Determine the (X, Y) coordinate at the center of the cell enclosing the given text.  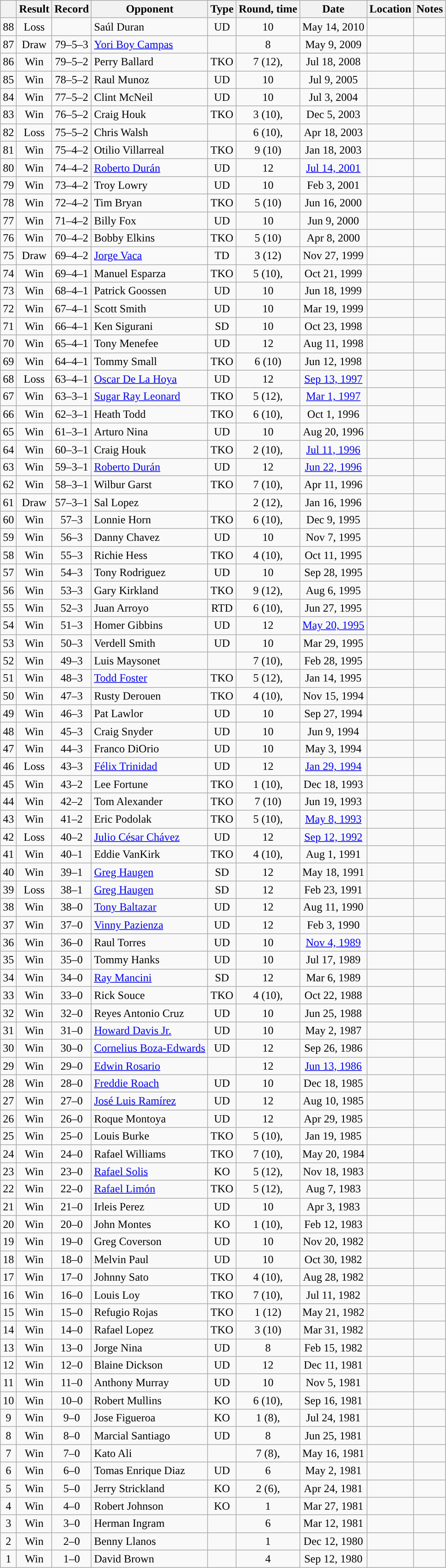
Danny Chavez (150, 538)
56–3 (72, 538)
66–4–1 (72, 326)
74–4–2 (72, 167)
Apr 18, 2003 (334, 132)
57–3 (72, 520)
39–1 (72, 872)
Scott Smith (150, 309)
Irleis Perez (150, 1207)
39 (8, 890)
Troy Lowry (150, 185)
54 (8, 626)
84 (8, 97)
Mar 31, 1982 (334, 1330)
40–2 (72, 837)
Aug 10, 1985 (334, 1101)
Rafael Limón (150, 1189)
Jun 18, 1999 (334, 291)
Otilio Villarreal (150, 150)
Juan Arroyo (150, 608)
May 2, 1987 (334, 1030)
Jorge Vaca (150, 256)
57–3–1 (72, 502)
Aug 7, 1983 (334, 1189)
Roque Montoya (150, 1119)
38–1 (72, 890)
Manuel Esparza (150, 273)
45 (8, 784)
31 (8, 1030)
63–3–1 (72, 397)
64 (8, 449)
38 (8, 907)
Sugar Ray Leonard (150, 397)
2 (10), (268, 449)
82 (8, 132)
23 (8, 1171)
Opponent (150, 9)
Apr 3, 1983 (334, 1207)
42–2 (72, 802)
54–3 (72, 573)
34 (8, 978)
Patrick Goossen (150, 291)
Jul 14, 2001 (334, 167)
71–4–2 (72, 221)
Julio César Chávez (150, 837)
Mar 19, 1999 (334, 309)
Jun 13, 1986 (334, 1066)
21 (8, 1207)
67–4–1 (72, 309)
Aug 28, 1982 (334, 1277)
Apr 8, 2000 (334, 238)
18–0 (72, 1259)
11–0 (72, 1383)
70–4–2 (72, 238)
65 (8, 432)
23–0 (72, 1171)
Location (391, 9)
Jun 19, 1993 (334, 802)
26 (8, 1119)
5–0 (72, 1488)
May 18, 1991 (334, 872)
10–0 (72, 1401)
85 (8, 80)
Reyes Antonio Cruz (150, 1013)
40 (8, 872)
May 3, 1994 (334, 749)
19 (8, 1242)
60–3–1 (72, 449)
16–0 (72, 1295)
62 (8, 484)
Tony Menefee (150, 344)
22 (8, 1189)
71 (8, 326)
Melvin Paul (150, 1259)
9–0 (72, 1418)
Sep 12, 1980 (334, 1559)
52 (8, 661)
Nov 27, 1999 (334, 256)
Craig Snyder (150, 731)
Mar 27, 1981 (334, 1506)
Dec 11, 1981 (334, 1365)
Yori Boy Campas (150, 44)
44–3 (72, 749)
Franco DiOrio (150, 749)
59–3–1 (72, 467)
13–0 (72, 1348)
11 (8, 1383)
Benny Llanos (150, 1541)
2 (8, 1541)
30–0 (72, 1048)
76–5–2 (72, 115)
75–5–2 (72, 132)
Sep 27, 1994 (334, 713)
Sep 28, 1995 (334, 573)
78 (8, 203)
3 (10), (268, 115)
55–3 (72, 555)
Eddie VanKirk (150, 855)
53–3 (72, 590)
Jerry Strickland (150, 1488)
32–0 (72, 1013)
41 (8, 855)
3–0 (72, 1524)
56 (8, 590)
Tony Baltazar (150, 907)
33 (8, 995)
3 (8, 1524)
24 (8, 1154)
Jul 9, 2005 (334, 80)
49 (8, 713)
Dec 5, 2003 (334, 115)
Edwin Rosario (150, 1066)
Johnny Sato (150, 1277)
Cornelius Boza-Edwards (150, 1048)
13 (8, 1348)
50 (8, 696)
63–4–1 (72, 379)
3 (10) (268, 1330)
70 (8, 344)
Marcial Santiago (150, 1436)
Jan 29, 1994 (334, 766)
Date (334, 9)
26–0 (72, 1119)
Kato Ali (150, 1453)
Feb 12, 1983 (334, 1224)
Robert Johnson (150, 1506)
18 (8, 1259)
May 20, 1984 (334, 1154)
Tom Alexander (150, 802)
Louis Burke (150, 1136)
20–0 (72, 1224)
52–3 (72, 608)
Jan 16, 1996 (334, 502)
Vinny Pazienza (150, 925)
62–3–1 (72, 414)
68 (8, 379)
Jan 18, 2003 (334, 150)
45–3 (72, 731)
Jan 14, 1995 (334, 678)
47 (8, 749)
Dec 18, 1985 (334, 1084)
John Montes (150, 1224)
Rafael Williams (150, 1154)
Sal Lopez (150, 502)
Feb 3, 2001 (334, 185)
28–0 (72, 1084)
87 (8, 44)
22–0 (72, 1189)
1 (12) (268, 1312)
15–0 (72, 1312)
14 (8, 1330)
72 (8, 309)
Apr 11, 1996 (334, 484)
Mar 1, 1997 (334, 397)
65–4–1 (72, 344)
74 (8, 273)
6 (10) (268, 361)
59 (8, 538)
Dec 12, 1980 (334, 1541)
TD (222, 256)
Verdell Smith (150, 643)
Herman Ingram (150, 1524)
81 (8, 150)
83 (8, 115)
5 (8, 1488)
Result (34, 9)
80 (8, 167)
58 (8, 555)
57 (8, 573)
Tommy Small (150, 361)
Jun 22, 1996 (334, 467)
May 21, 1982 (334, 1312)
Sep 26, 1986 (334, 1048)
46–3 (72, 713)
43–3 (72, 766)
Heath Todd (150, 414)
3 (12) (268, 256)
Chris Walsh (150, 132)
14–0 (72, 1330)
Oscar De La Hoya (150, 379)
Jul 3, 2004 (334, 97)
75–4–2 (72, 150)
Wilbur Garst (150, 484)
Aug 20, 1996 (334, 432)
Round, time (268, 9)
76 (8, 238)
78–5–2 (72, 80)
31–0 (72, 1030)
42 (8, 837)
Jul 24, 1981 (334, 1418)
Jun 25, 1981 (334, 1436)
Feb 3, 1990 (334, 925)
Rick Souce (150, 995)
Richie Hess (150, 555)
May 16, 1981 (334, 1453)
43 (8, 819)
Bobby Elkins (150, 238)
Oct 22, 1988 (334, 995)
Feb 15, 1982 (334, 1348)
9 (8, 1418)
46 (8, 766)
Félix Trinidad (150, 766)
Jul 11, 1982 (334, 1295)
37–0 (72, 925)
38–0 (72, 907)
Saúl Duran (150, 27)
Nov 7, 1995 (334, 538)
7 (10) (268, 802)
Mar 29, 1995 (334, 643)
Perry Ballard (150, 62)
88 (8, 27)
53 (8, 643)
40–1 (72, 855)
69 (8, 361)
Sep 16, 1981 (334, 1401)
Jul 18, 2008 (334, 62)
Eric Podolak (150, 819)
Pat Lawlor (150, 713)
Oct 1, 1996 (334, 414)
6–0 (72, 1471)
Jun 16, 2000 (334, 203)
Lee Fortune (150, 784)
20 (8, 1224)
Homer Gibbins (150, 626)
Nov 5, 1981 (334, 1383)
35–0 (72, 960)
May 9, 2009 (334, 44)
73–4–2 (72, 185)
Tomas Enrique Diaz (150, 1471)
May 20, 1995 (334, 626)
75 (8, 256)
8–0 (72, 1436)
Tim Bryan (150, 203)
Luis Maysonet (150, 661)
May 8, 1993 (334, 819)
Sep 12, 1992 (334, 837)
17 (8, 1277)
Blaine Dickson (150, 1365)
9 (12), (268, 590)
Mar 6, 1989 (334, 978)
66 (8, 414)
37 (8, 925)
15 (8, 1312)
Lonnie Horn (150, 520)
May 2, 1981 (334, 1471)
48–3 (72, 678)
67 (8, 397)
Apr 29, 1985 (334, 1119)
51 (8, 678)
55 (8, 608)
Clint McNeil (150, 97)
Robert Mullins (150, 1401)
34–0 (72, 978)
Freddie Roach (150, 1084)
27–0 (72, 1101)
16 (8, 1295)
David Brown (150, 1559)
Jun 9, 1994 (334, 731)
28 (8, 1084)
Mar 12, 1981 (334, 1524)
47–3 (72, 696)
Jose Figueroa (150, 1418)
49–3 (72, 661)
9 (10) (268, 150)
Nov 20, 1982 (334, 1242)
Tommy Hanks (150, 960)
Jun 25, 1988 (334, 1013)
Dec 9, 1995 (334, 520)
Nov 15, 1994 (334, 696)
60 (8, 520)
2 (6), (268, 1488)
May 14, 2010 (334, 27)
50–3 (72, 643)
Oct 23, 1998 (334, 326)
Nov 18, 1983 (334, 1171)
Aug 11, 1990 (334, 907)
Sep 13, 1997 (334, 379)
79 (8, 185)
Aug 6, 1995 (334, 590)
Billy Fox (150, 221)
25 (8, 1136)
24–0 (72, 1154)
Refugio Rojas (150, 1312)
77–5–2 (72, 97)
58–3–1 (72, 484)
Todd Foster (150, 678)
Louis Loy (150, 1295)
Arturo Nina (150, 432)
32 (8, 1013)
79–5–2 (72, 62)
86 (8, 62)
Howard Davis Jr. (150, 1030)
Notes (429, 9)
Rafael Solis (150, 1171)
RTD (222, 608)
12–0 (72, 1365)
69–4–1 (72, 273)
Raul Munoz (150, 80)
Ken Sigurani (150, 326)
29 (8, 1066)
Aug 1, 1991 (334, 855)
33–0 (72, 995)
7 (8), (268, 1453)
48 (8, 731)
36–0 (72, 942)
17–0 (72, 1277)
Ray Mancini (150, 978)
José Luis Ramírez (150, 1101)
Feb 23, 1991 (334, 890)
Jun 27, 1995 (334, 608)
7 (8, 1453)
Jan 19, 1985 (334, 1136)
Type (222, 9)
Oct 11, 1995 (334, 555)
72–4–2 (72, 203)
1–0 (72, 1559)
27 (8, 1101)
Gary Kirkland (150, 590)
Anthony Murray (150, 1383)
43–2 (72, 784)
21–0 (72, 1207)
36 (8, 942)
44 (8, 802)
Oct 30, 1982 (334, 1259)
Tony Rodriguez (150, 573)
2 (12), (268, 502)
2–0 (72, 1541)
25–0 (72, 1136)
29–0 (72, 1066)
73 (8, 291)
69–4–2 (72, 256)
7–0 (72, 1453)
61–3–1 (72, 432)
64–4–1 (72, 361)
19–0 (72, 1242)
Oct 21, 1999 (334, 273)
Feb 28, 1995 (334, 661)
Jul 17, 1989 (334, 960)
1 (8), (268, 1418)
Jorge Nina (150, 1348)
Raul Torres (150, 942)
Dec 18, 1993 (334, 784)
Rafael Lopez (150, 1330)
68–4–1 (72, 291)
Record (72, 9)
30 (8, 1048)
61 (8, 502)
7 (12), (268, 62)
Rusty Derouen (150, 696)
51–3 (72, 626)
Apr 24, 1981 (334, 1488)
4–0 (72, 1506)
35 (8, 960)
Jun 12, 1998 (334, 361)
Nov 4, 1989 (334, 942)
79–5–3 (72, 44)
41–2 (72, 819)
77 (8, 221)
Jul 11, 1996 (334, 449)
Greg Coverson (150, 1242)
Jun 9, 2000 (334, 221)
63 (8, 467)
Aug 11, 1998 (334, 344)
